Locate the cell with the specified text and output its (x, y) center coordinate. 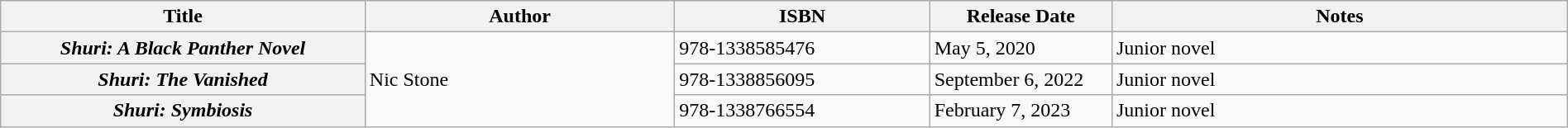
978-1338766554 (802, 111)
Release Date (1021, 17)
Shuri: A Black Panther Novel (184, 48)
Shuri: Symbiosis (184, 111)
978-1338856095 (802, 79)
February 7, 2023 (1021, 111)
Title (184, 17)
September 6, 2022 (1021, 79)
978-1338585476 (802, 48)
ISBN (802, 17)
Nic Stone (519, 79)
Author (519, 17)
Shuri: The Vanished (184, 79)
May 5, 2020 (1021, 48)
Notes (1340, 17)
